Search for the cell housing the specified text and yield its (X, Y) center coordinate. 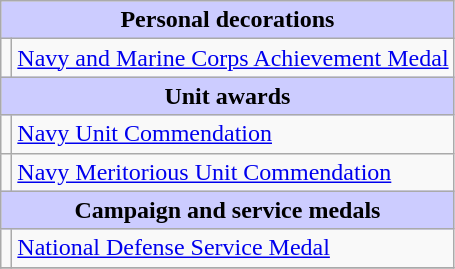
Campaign and service medals (228, 210)
National Defense Service Medal (233, 248)
Unit awards (228, 96)
Personal decorations (228, 20)
Navy Unit Commendation (233, 134)
Navy and Marine Corps Achievement Medal (233, 58)
Navy Meritorious Unit Commendation (233, 172)
